For the text-containing cell, return its midpoint in (x, y) coordinate format. 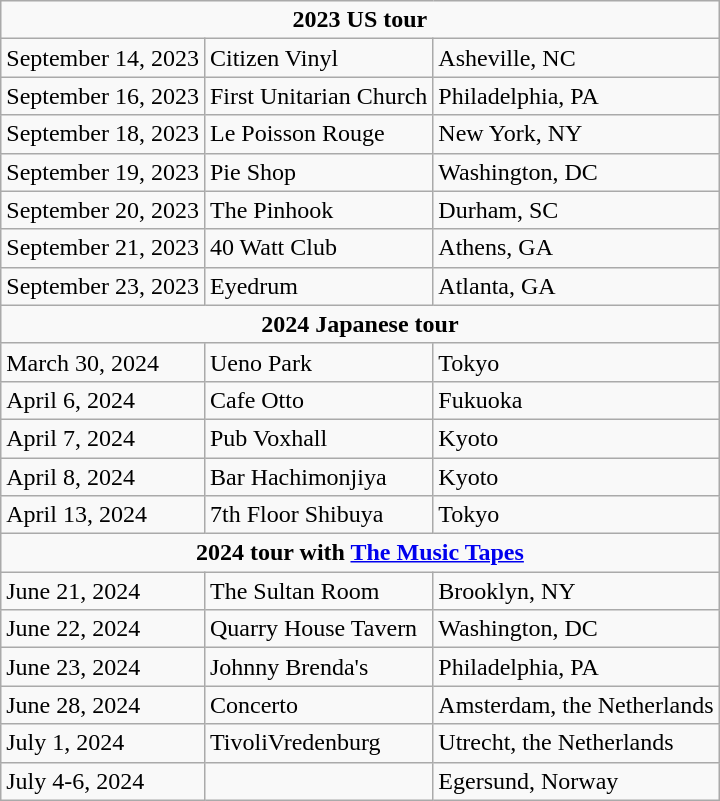
Citizen Vinyl (318, 58)
Pub Voxhall (318, 438)
June 21, 2024 (103, 591)
Amsterdam, the Netherlands (576, 705)
March 30, 2024 (103, 362)
Le Poisson Rouge (318, 134)
Asheville, NC (576, 58)
Concerto (318, 705)
September 19, 2023 (103, 172)
April 13, 2024 (103, 515)
The Pinhook (318, 210)
Brooklyn, NY (576, 591)
Fukuoka (576, 400)
Eyedrum (318, 286)
June 22, 2024 (103, 629)
Egersund, Norway (576, 781)
40 Watt Club (318, 248)
2023 US tour (360, 20)
June 23, 2024 (103, 667)
Cafe Otto (318, 400)
September 20, 2023 (103, 210)
TivoliVredenburg (318, 743)
September 16, 2023 (103, 96)
Pie Shop (318, 172)
April 6, 2024 (103, 400)
September 21, 2023 (103, 248)
2024 tour with The Music Tapes (360, 553)
Utrecht, the Netherlands (576, 743)
June 28, 2024 (103, 705)
The Sultan Room (318, 591)
September 18, 2023 (103, 134)
Durham, SC (576, 210)
April 7, 2024 (103, 438)
Quarry House Tavern (318, 629)
New York, NY (576, 134)
September 23, 2023 (103, 286)
Ueno Park (318, 362)
Johnny Brenda's (318, 667)
April 8, 2024 (103, 477)
Athens, GA (576, 248)
7th Floor Shibuya (318, 515)
Bar Hachimonjiya (318, 477)
July 4-6, 2024 (103, 781)
2024 Japanese tour (360, 324)
July 1, 2024 (103, 743)
Atlanta, GA (576, 286)
September 14, 2023 (103, 58)
First Unitarian Church (318, 96)
